Provide the (x, y) coordinate of the cell's center where the given text is located.  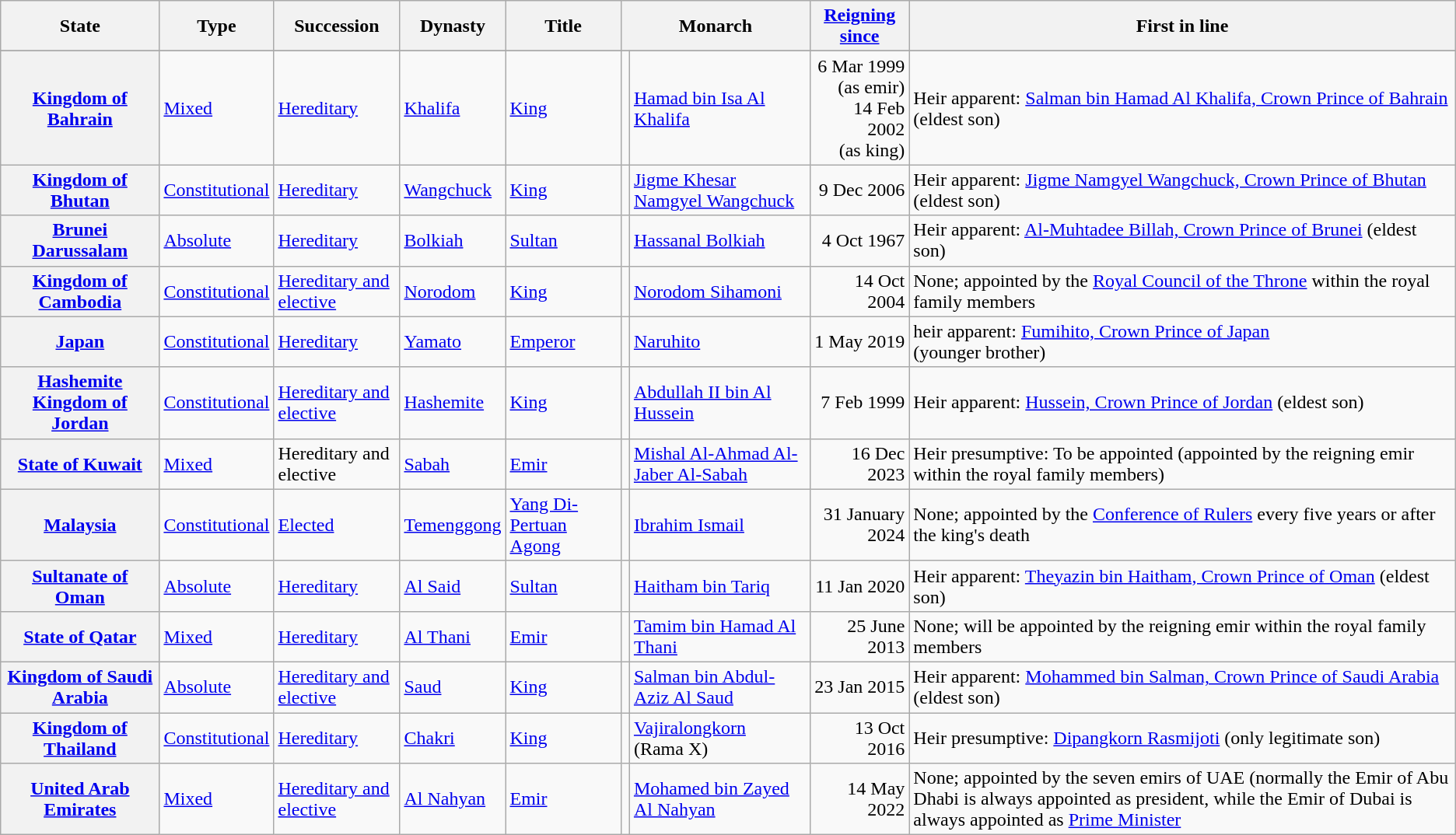
Yang Di-Pertuan Agong (563, 525)
Al Said (453, 586)
Reigning since (860, 26)
Heir apparent: Al-Muhtadee Billah, Crown Prince of Brunei (eldest son) (1182, 241)
Emperor (563, 342)
Naruhito (719, 342)
First in line (1182, 26)
16 Dec 2023 (860, 463)
Heir apparent: Mohammed bin Salman, Crown Prince of Saudi Arabia (eldest son) (1182, 687)
13 Oct 2016 (860, 737)
heir apparent: Fumihito, Crown Prince of Japan(younger brother) (1182, 342)
Al Thani (453, 636)
11 Jan 2020 (860, 586)
1 May 2019 (860, 342)
Sabah (453, 463)
Jigme Khesar Namgyel Wangchuck (719, 190)
Ibrahim Ismail (719, 525)
Al Nahyan (453, 799)
Heir presumptive: Dipangkorn Rasmijoti (only legitimate son) (1182, 737)
6 Mar 1999(as emir)14 Feb 2002(as king) (860, 108)
Kingdom of Bhutan (80, 190)
31 January 2024 (860, 525)
Malaysia (80, 525)
Japan (80, 342)
None; appointed by the Royal Council of the Throne within the royal family members (1182, 291)
Kingdom of Bahrain (80, 108)
Bolkiah (453, 241)
Heir presumptive: To be appointed (appointed by the reigning emir within the royal family members) (1182, 463)
Vajiralongkorn (Rama X) (719, 737)
Mishal Al-Ahmad Al-Jaber Al-Sabah (719, 463)
Norodom (453, 291)
Kingdom of Cambodia (80, 291)
Khalifa (453, 108)
Temenggong (453, 525)
Kingdom of Thailand (80, 737)
Hashemite Kingdom of Jordan (80, 403)
Abdullah II bin Al Hussein (719, 403)
State of Qatar (80, 636)
Title (563, 26)
Kingdom of Saudi Arabia (80, 687)
Sultanate of Oman (80, 586)
Chakri (453, 737)
Elected (337, 525)
9 Dec 2006 (860, 190)
Dynasty (453, 26)
State (80, 26)
Heir apparent: Hussein, Crown Prince of Jordan (eldest son) (1182, 403)
Saud (453, 687)
Yamato (453, 342)
Wangchuck (453, 190)
None; will be appointed by the reigning emir within the royal family members (1182, 636)
Monarch (716, 26)
4 Oct 1967 (860, 241)
14 May 2022 (860, 799)
Haitham bin Tariq (719, 586)
State of Kuwait (80, 463)
None; appointed by the Conference of Rulers every five years or after the king's death (1182, 525)
7 Feb 1999 (860, 403)
Mohamed bin Zayed Al Nahyan (719, 799)
Succession (337, 26)
Hashemite (453, 403)
Heir apparent: Theyazin bin Haitham, Crown Prince of Oman (eldest son) (1182, 586)
Brunei Darussalam (80, 241)
Hamad bin Isa Al Khalifa (719, 108)
14 Oct 2004 (860, 291)
Heir apparent: Jigme Namgyel Wangchuck, Crown Prince of Bhutan (eldest son) (1182, 190)
Type (216, 26)
Norodom Sihamoni (719, 291)
23 Jan 2015 (860, 687)
Tamim bin Hamad Al Thani (719, 636)
Heir apparent: Salman bin Hamad Al Khalifa, Crown Prince of Bahrain (eldest son) (1182, 108)
Salman bin Abdul-Aziz Al Saud (719, 687)
United Arab Emirates (80, 799)
Hassanal Bolkiah (719, 241)
25 June 2013 (860, 636)
